Determine the [x, y] coordinate at the center of the cell enclosing the given text.  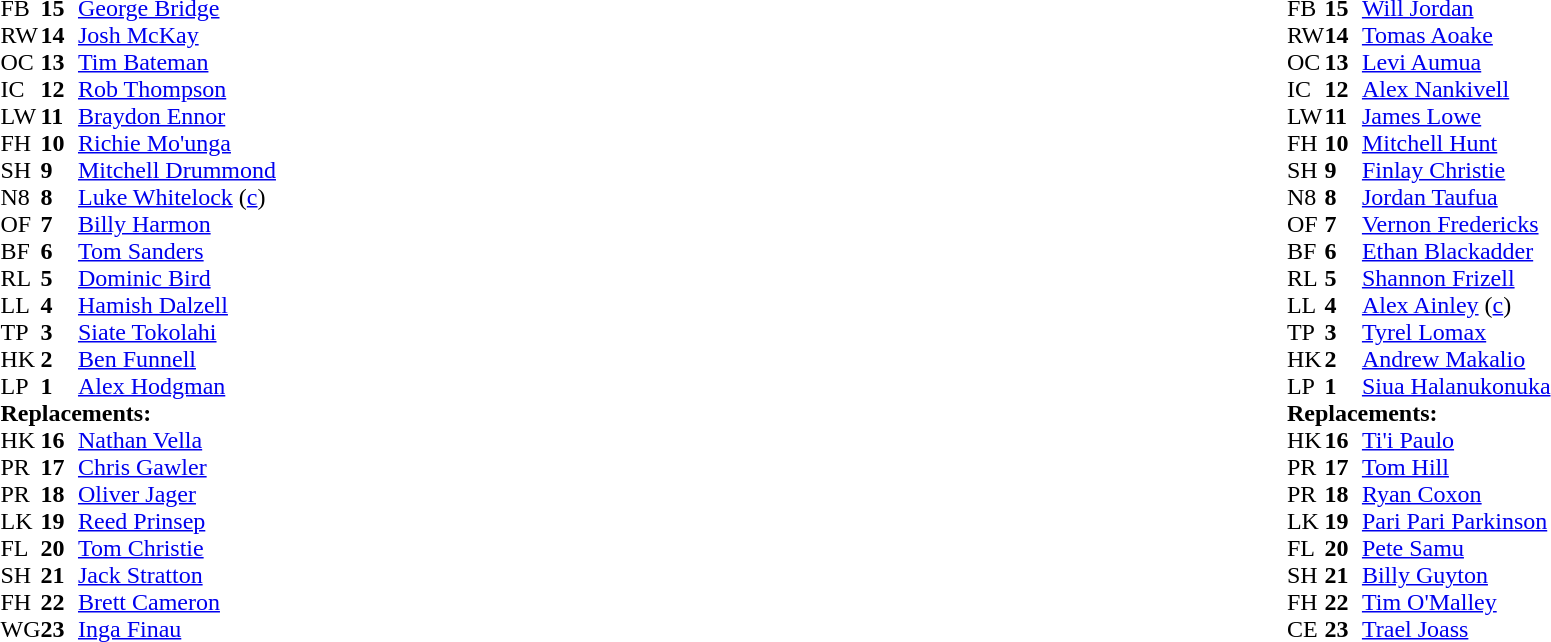
Hamish Dalzell [177, 306]
Jordan Taufua [1456, 198]
Pari Pari Parkinson [1456, 522]
Oliver Jager [177, 494]
Tim Bateman [177, 62]
Braydon Ennor [177, 116]
Rob Thompson [177, 90]
Ben Funnell [177, 360]
Siate Tokolahi [177, 332]
Tim O'Malley [1456, 602]
Alex Ainley (c) [1456, 306]
Brett Cameron [177, 602]
Tom Christie [177, 548]
Finlay Christie [1456, 170]
Vernon Fredericks [1456, 224]
Josh McKay [177, 36]
Ti'i Paulo [1456, 440]
Tom Sanders [177, 252]
Reed Prinsep [177, 522]
Levi Aumua [1456, 62]
Alex Nankivell [1456, 90]
Chris Gawler [177, 468]
Andrew Makalio [1456, 360]
Mitchell Drummond [177, 170]
Tomas Aoake [1456, 36]
Mitchell Hunt [1456, 144]
Tyrel Lomax [1456, 332]
Alex Hodgman [177, 386]
Nathan Vella [177, 440]
Ethan Blackadder [1456, 252]
Ryan Coxon [1456, 494]
James Lowe [1456, 116]
Dominic Bird [177, 278]
Pete Samu [1456, 548]
Tom Hill [1456, 468]
Siua Halanukonuka [1456, 386]
Jack Stratton [177, 576]
Richie Mo'unga [177, 144]
Shannon Frizell [1456, 278]
Luke Whitelock (c) [177, 198]
Billy Harmon [177, 224]
Billy Guyton [1456, 576]
